Determine the (X, Y) coordinate at the center of the cell enclosing the given text.  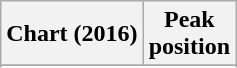
Chart (2016) (72, 34)
Peak position (189, 34)
